Scan for the cell matching the given text and deliver its (X, Y) coordinate at center. 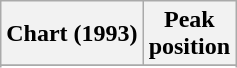
Chart (1993) (72, 34)
Peakposition (189, 34)
